For the text-containing cell, return its midpoint in (x, y) coordinate format. 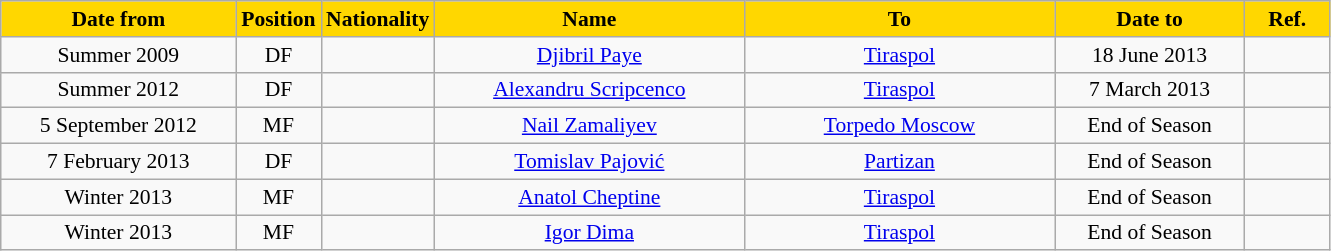
18 June 2013 (1150, 55)
To (899, 19)
Summer 2009 (118, 55)
Summer 2012 (118, 90)
Torpedo Moscow (899, 126)
Igor Dima (589, 233)
Position (278, 19)
Name (589, 19)
7 March 2013 (1150, 90)
5 September 2012 (118, 126)
Date to (1150, 19)
Ref. (1288, 19)
Alexandru Scripcenco (589, 90)
Djibril Paye (589, 55)
Nationality (378, 19)
Tomislav Pajović (589, 162)
Anatol Cheptine (589, 197)
Date from (118, 19)
Partizan (899, 162)
Nail Zamaliyev (589, 126)
7 February 2013 (118, 162)
